Identify which cell holds the provided text, then report its (x, y) central coordinate. 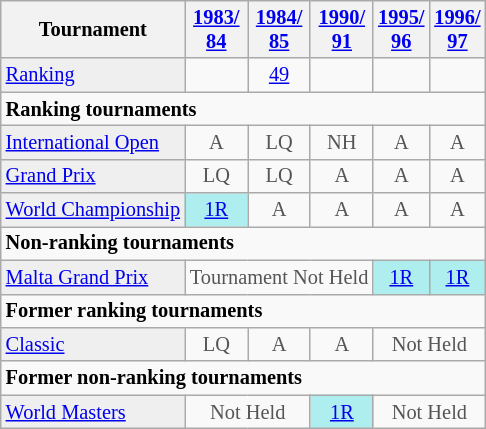
NH (342, 142)
World Masters (93, 412)
Tournament (93, 29)
Tournament Not Held (279, 277)
Former non-ranking tournaments (244, 378)
1984/85 (280, 29)
Ranking (93, 75)
49 (280, 75)
Malta Grand Prix (93, 277)
1995/96 (401, 29)
Ranking tournaments (244, 109)
1983/84 (216, 29)
1996/97 (457, 29)
Grand Prix (93, 176)
1990/91 (342, 29)
Non-ranking tournaments (244, 243)
Classic (93, 344)
World Championship (93, 210)
Former ranking tournaments (244, 311)
International Open (93, 142)
